For the text-containing cell, return its midpoint in [x, y] coordinate format. 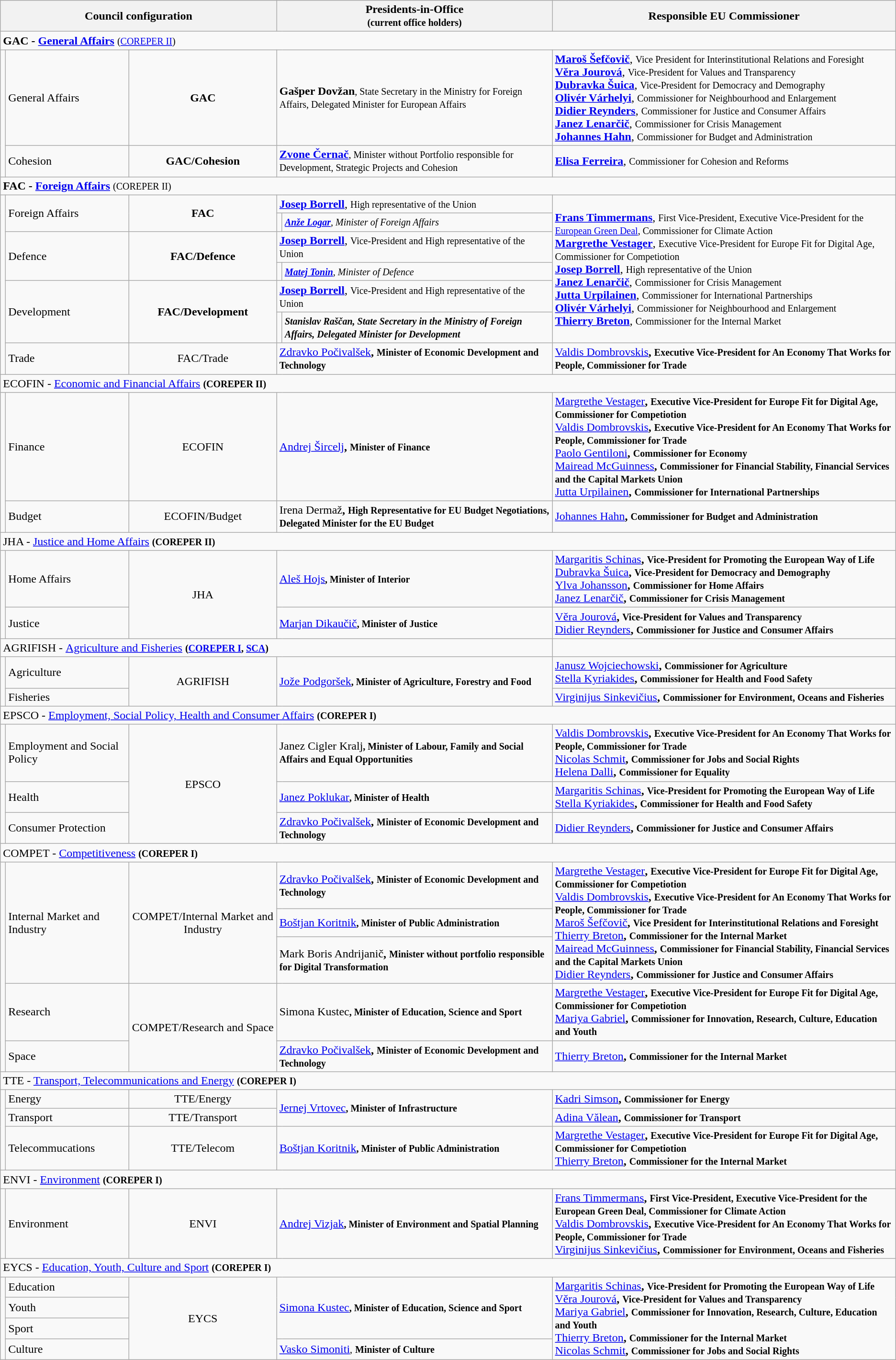
ECOFIN [203, 447]
Gašper Dovžan, State Secretary in the Ministry for Foreign Affairs, Delegated Minister for European Affairs [414, 98]
Andrej Vizjak, Minister of Environment and Spatial Planning [414, 1224]
Vasko Simoniti, Minister of Culture [414, 1349]
Defence [67, 256]
Zvone Černač, Minister without Portfolio responsible for Development, Strategic Projects and Cohesion [414, 161]
JHA - Justice and Home Affairs (COREPER II) [448, 541]
ECOFIN/Budget [203, 517]
Internal Market and Industry [67, 922]
Kadri Simson, Commissioner for Energy [724, 1099]
Telecommucations [67, 1148]
FAC - Foreign Affairs (COREPER II) [448, 186]
TTE/Energy [203, 1099]
Virginijus Sinkevičius, Commissioner for Environment, Oceans and Fisheries [724, 697]
TTE/Transport [203, 1117]
Aleš Hojs, Minister of Interior [414, 579]
EYCS [203, 1318]
Adina Vălean, Commissioner for Transport [724, 1117]
Stanislav Raščan, State Secretary in the Ministry of Foreign Affairs, Delegated Minister for Development [417, 327]
General Affairs [67, 98]
Home Affairs [67, 579]
Mark Boris Andrijanič, Minister without portfolio responsible for Digital Transformation [414, 960]
Culture [67, 1349]
Agriculture [67, 672]
Council configuration [139, 16]
Anže Logar, Minister of Foreign Affairs [417, 222]
EPSCO - Employment, Social Policy, Health and Consumer Affairs (COREPER I) [448, 715]
Budget [67, 517]
Janez Cigler Kralj, Minister of Labour, Family and Social Affairs and Equal Opportunities [414, 753]
Employment and Social Policy [67, 753]
COMPET/Research and Space [203, 1027]
Trade [67, 358]
COMPET - Competitiveness (COREPER I) [448, 853]
Foreign Affairs [67, 213]
AGRIFISH [203, 682]
Janusz Wojciechowski, Commissioner for AgricultureStella Kyriakides, Commissioner for Health and Food Safety [724, 672]
TTE/Telecom [203, 1148]
Matej Tonin, Minister of Defence [417, 271]
Environment [67, 1224]
COMPET/Internal Market and Industry [203, 922]
Justice [67, 623]
Youth [67, 1308]
Energy [67, 1099]
ENVI [203, 1224]
Responsible EU Commissioner [724, 16]
Cohesion [67, 161]
Transport [67, 1117]
ECOFIN - Economic and Financial Affairs (COREPER II) [448, 383]
TTE - Transport, Telecommunications and Energy (COREPER I) [448, 1081]
Health [67, 797]
FAC/Development [203, 312]
Fisheries [67, 697]
AGRIFISH - Agriculture and Fisheries (COREPER I, SCA) [277, 648]
Josep Borrell, High representative of the Union [414, 204]
FAC/Trade [203, 358]
GAC/Cohesion [203, 161]
Thierry Breton, Commissioner for the Internal Market [724, 1056]
Didier Reynders, Commissioner for Justice and Consumer Affairs [724, 828]
Elisa Ferreira, Commissioner for Cohesion and Reforms [724, 161]
GAC [203, 98]
Education [67, 1287]
FAC [203, 213]
GAC - General Affairs (COREPER II) [448, 41]
Space [67, 1056]
Jernej Vrtovec, Minister of Infrastructure [414, 1108]
Finance [67, 447]
EYCS - Education, Youth, Culture and Sport (COREPER I) [448, 1268]
Presidents-in-Office(current office holders) [414, 16]
Valdis Dombrovskis, Executive Vice-President for An Economy That Works for People, Commissioner for Trade [724, 358]
Janez Poklukar, Minister of Health [414, 797]
Věra Jourová, Vice-President for Values and TransparencyDidier Reynders, Commissioner for Justice and Consumer Affairs [724, 623]
JHA [203, 595]
Johannes Hahn, Commissioner for Budget and Administration [724, 517]
Jože Podgoršek, Minister of Agriculture, Forestry and Food [414, 682]
Margaritis Schinas, Vice-President for Promoting the European Way of LifeStella Kyriakides, Commissioner for Health and Food Safety [724, 797]
EPSCO [203, 784]
Marjan Dikaučič, Minister of Justice [414, 623]
FAC/Defence [203, 256]
ENVI - Environment (COREPER I) [448, 1180]
Research [67, 1012]
Consumer Protection [67, 828]
Sport [67, 1329]
Development [67, 312]
Irena Dermaž, High Representative for EU Budget Negotiations, Delegated Minister for the EU Budget [414, 517]
Andrej Šircelj, Minister of Finance [414, 447]
